From the cell containing the given text, extract its center point as (X, Y) coordinate. 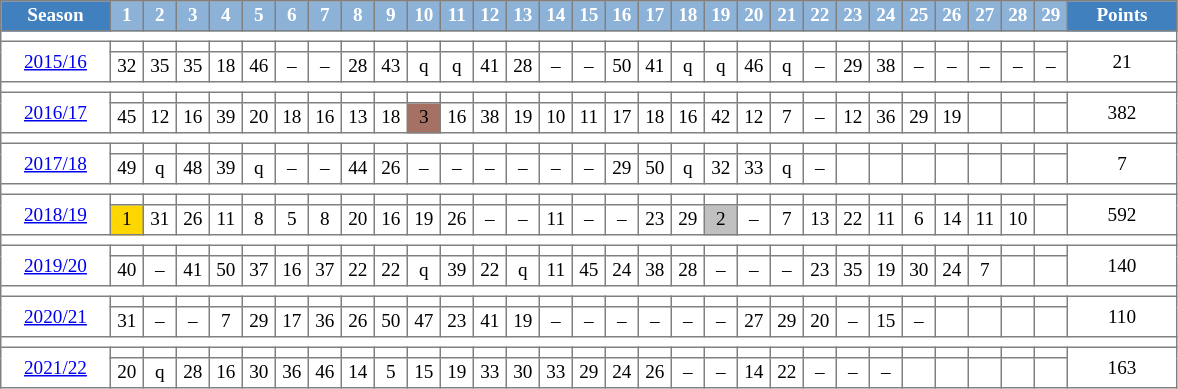
382 (1122, 112)
40 (126, 271)
Season (56, 16)
25 (918, 16)
2018/19 (56, 214)
49 (126, 169)
163 (1122, 367)
47 (424, 322)
2020/21 (56, 316)
42 (720, 118)
43 (390, 67)
2019/20 (56, 265)
2021/22 (56, 367)
110 (1122, 316)
2017/18 (56, 163)
44 (358, 169)
4 (226, 16)
592 (1122, 214)
2016/17 (56, 112)
Points (1122, 16)
9 (390, 16)
48 (192, 169)
140 (1122, 265)
2015/16 (56, 61)
